Identify which cell holds the provided text, then report its (x, y) central coordinate. 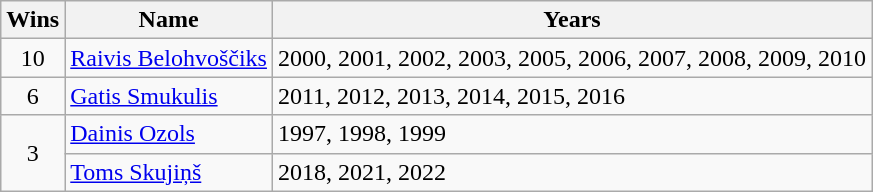
2018, 2021, 2022 (572, 172)
Dainis Ozols (169, 134)
Toms Skujiņš (169, 172)
1997, 1998, 1999 (572, 134)
3 (33, 153)
Years (572, 20)
2000, 2001, 2002, 2003, 2005, 2006, 2007, 2008, 2009, 2010 (572, 58)
Gatis Smukulis (169, 96)
10 (33, 58)
2011, 2012, 2013, 2014, 2015, 2016 (572, 96)
Wins (33, 20)
6 (33, 96)
Name (169, 20)
Raivis Belohvoščiks (169, 58)
